Output the (x, y) coordinate of the center of the cell containing the given text.  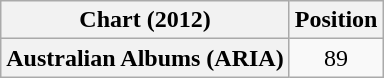
89 (336, 58)
Position (336, 20)
Australian Albums (ARIA) (145, 58)
Chart (2012) (145, 20)
